Output the (x, y) coordinate of the center of the cell containing the given text.  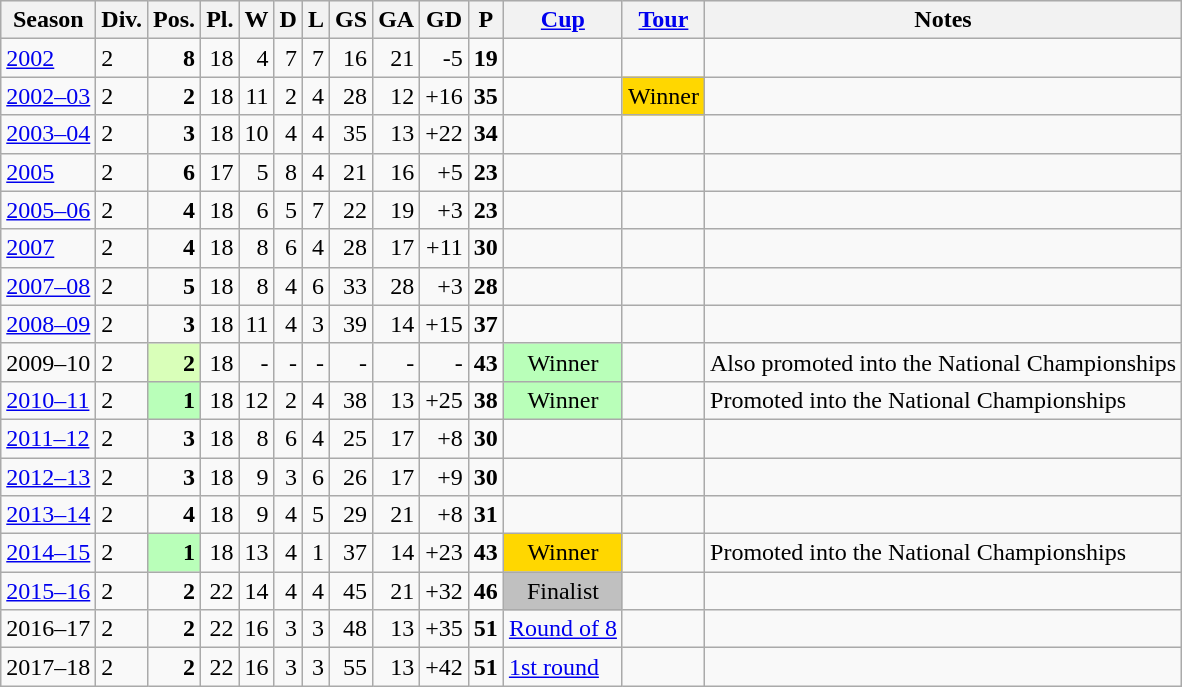
+16 (444, 96)
2015–16 (48, 591)
26 (352, 477)
10 (256, 134)
W (256, 20)
+5 (444, 172)
2009–10 (48, 362)
34 (486, 134)
GD (444, 20)
GS (352, 20)
2016–17 (48, 629)
P (486, 20)
31 (486, 515)
46 (486, 591)
D (288, 20)
+23 (444, 553)
2002–03 (48, 96)
33 (352, 286)
Round of 8 (562, 629)
2010–11 (48, 400)
+32 (444, 591)
+11 (444, 248)
+42 (444, 667)
2014–15 (48, 553)
Cup (562, 20)
2005 (48, 172)
Tour (663, 20)
25 (352, 438)
Div. (122, 20)
+25 (444, 400)
2002 (48, 58)
39 (352, 324)
29 (352, 515)
2008–09 (48, 324)
55 (352, 667)
Pos. (174, 20)
2012–13 (48, 477)
Finalist (562, 591)
+22 (444, 134)
-5 (444, 58)
2017–18 (48, 667)
2013–14 (48, 515)
L (316, 20)
45 (352, 591)
2003–04 (48, 134)
Season (48, 20)
Pl. (220, 20)
+9 (444, 477)
2005–06 (48, 210)
48 (352, 629)
+15 (444, 324)
2011–12 (48, 438)
GA (396, 20)
1st round (562, 667)
2007 (48, 248)
Also promoted into the National Championships (944, 362)
Notes (944, 20)
+35 (444, 629)
2007–08 (48, 286)
